Find where the given text appears and provide that cell's center as (x, y) coordinate. 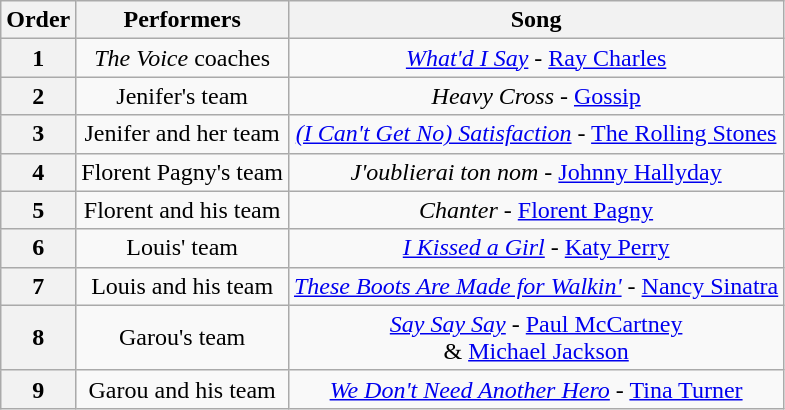
2 (38, 96)
I Kissed a Girl - Katy Perry (536, 248)
8 (38, 338)
What'd I Say - Ray Charles (536, 58)
These Boots Are Made for Walkin' - Nancy Sinatra (536, 286)
Garou and his team (182, 389)
Order (38, 20)
Jenifer's team (182, 96)
9 (38, 389)
Say Say Say - Paul McCartney & Michael Jackson (536, 338)
4 (38, 172)
6 (38, 248)
Song (536, 20)
J'oublierai ton nom - Johnny Hallyday (536, 172)
Louis' team (182, 248)
Garou's team (182, 338)
The Voice coaches (182, 58)
Florent Pagny's team (182, 172)
Heavy Cross - Gossip (536, 96)
1 (38, 58)
(I Can't Get No) Satisfaction - The Rolling Stones (536, 134)
We Don't Need Another Hero - Tina Turner (536, 389)
Louis and his team (182, 286)
3 (38, 134)
Florent and his team (182, 210)
7 (38, 286)
Performers (182, 20)
5 (38, 210)
Jenifer and her team (182, 134)
Chanter - Florent Pagny (536, 210)
